Locate the cell with the specified text and output its (X, Y) center coordinate. 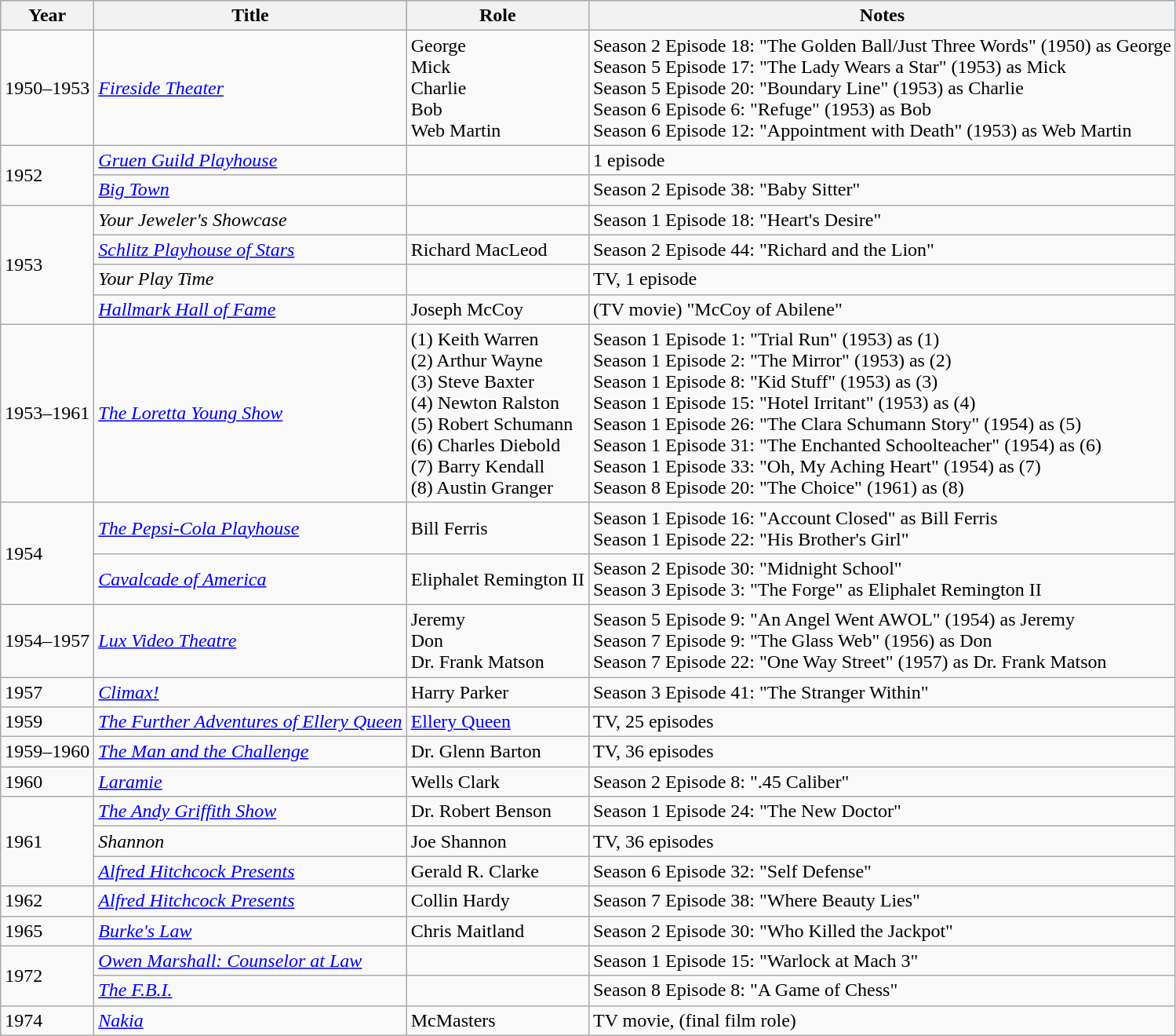
1953–1961 (47, 413)
Climax! (250, 691)
Dr. Robert Benson (497, 812)
1959 (47, 722)
The F.B.I. (250, 990)
The Pepsi-Cola Playhouse (250, 527)
1960 (47, 782)
1950–1953 (47, 88)
Burke's Law (250, 931)
Big Town (250, 190)
Shannon (250, 841)
Season 2 Episode 30: "Who Killed the Jackpot" (882, 931)
Title (250, 16)
Hallmark Hall of Fame (250, 309)
1974 (47, 1020)
Season 1 Episode 24: "The New Doctor" (882, 812)
The Andy Griffith Show (250, 812)
1961 (47, 841)
Season 3 Episode 41: "The Stranger Within" (882, 691)
(TV movie) "McCoy of Abilene" (882, 309)
Season 1 Episode 18: "Heart's Desire" (882, 220)
1954 (47, 553)
Jeremy Don Dr. Frank Matson (497, 640)
Joseph McCoy (497, 309)
Eliphalet Remington II (497, 579)
1959–1960 (47, 752)
The Man and the Challenge (250, 752)
The Loretta Young Show (250, 413)
The Further Adventures of Ellery Queen (250, 722)
Bill Ferris (497, 527)
1954–1957 (47, 640)
TV, 1 episode (882, 279)
Lux Video Theatre (250, 640)
1965 (47, 931)
Season 8 Episode 8: "A Game of Chess" (882, 990)
Season 2 Episode 38: "Baby Sitter" (882, 190)
Fireside Theater (250, 88)
Gruen Guild Playhouse (250, 160)
Season 6 Episode 32: "Self Defense" (882, 871)
Ellery Queen (497, 722)
Richard MacLeod (497, 250)
Season 1 Episode 16: "Account Closed" as Bill FerrisSeason 1 Episode 22: "His Brother's Girl" (882, 527)
1952 (47, 175)
Nakia (250, 1020)
1972 (47, 976)
Season 2 Episode 44: "Richard and the Lion" (882, 250)
Year (47, 16)
Collin Hardy (497, 901)
Wells Clark (497, 782)
Schlitz Playhouse of Stars (250, 250)
Notes (882, 16)
Harry Parker (497, 691)
1 episode (882, 160)
Chris Maitland (497, 931)
Your Jeweler's Showcase (250, 220)
Laramie (250, 782)
1957 (47, 691)
TV movie, (final film role) (882, 1020)
1953 (47, 264)
George Mick Charlie Bob Web Martin (497, 88)
Role (497, 16)
1962 (47, 901)
Season 2 Episode 30: "Midnight School"Season 3 Episode 3: "The Forge" as Eliphalet Remington II (882, 579)
Dr. Glenn Barton (497, 752)
Your Play Time (250, 279)
(1) Keith Warren (2) Arthur Wayne (3) Steve Baxter (4) Newton Ralston (5) Robert Schumann (6) Charles Diebold (7) Barry Kendall (8) Austin Granger (497, 413)
Joe Shannon (497, 841)
TV, 25 episodes (882, 722)
Season 2 Episode 8: ".45 Caliber" (882, 782)
Season 7 Episode 38: "Where Beauty Lies" (882, 901)
Cavalcade of America (250, 579)
Season 1 Episode 15: "Warlock at Mach 3" (882, 961)
Gerald R. Clarke (497, 871)
McMasters (497, 1020)
Owen Marshall: Counselor at Law (250, 961)
